Pinpoint the cell where the given text exists, returning its (x, y) midpoint coordinate. 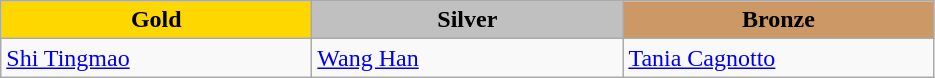
Wang Han (468, 58)
Tania Cagnotto (778, 58)
Bronze (778, 20)
Shi Tingmao (156, 58)
Silver (468, 20)
Gold (156, 20)
